Locate the cell with the specified text and output its [X, Y] center coordinate. 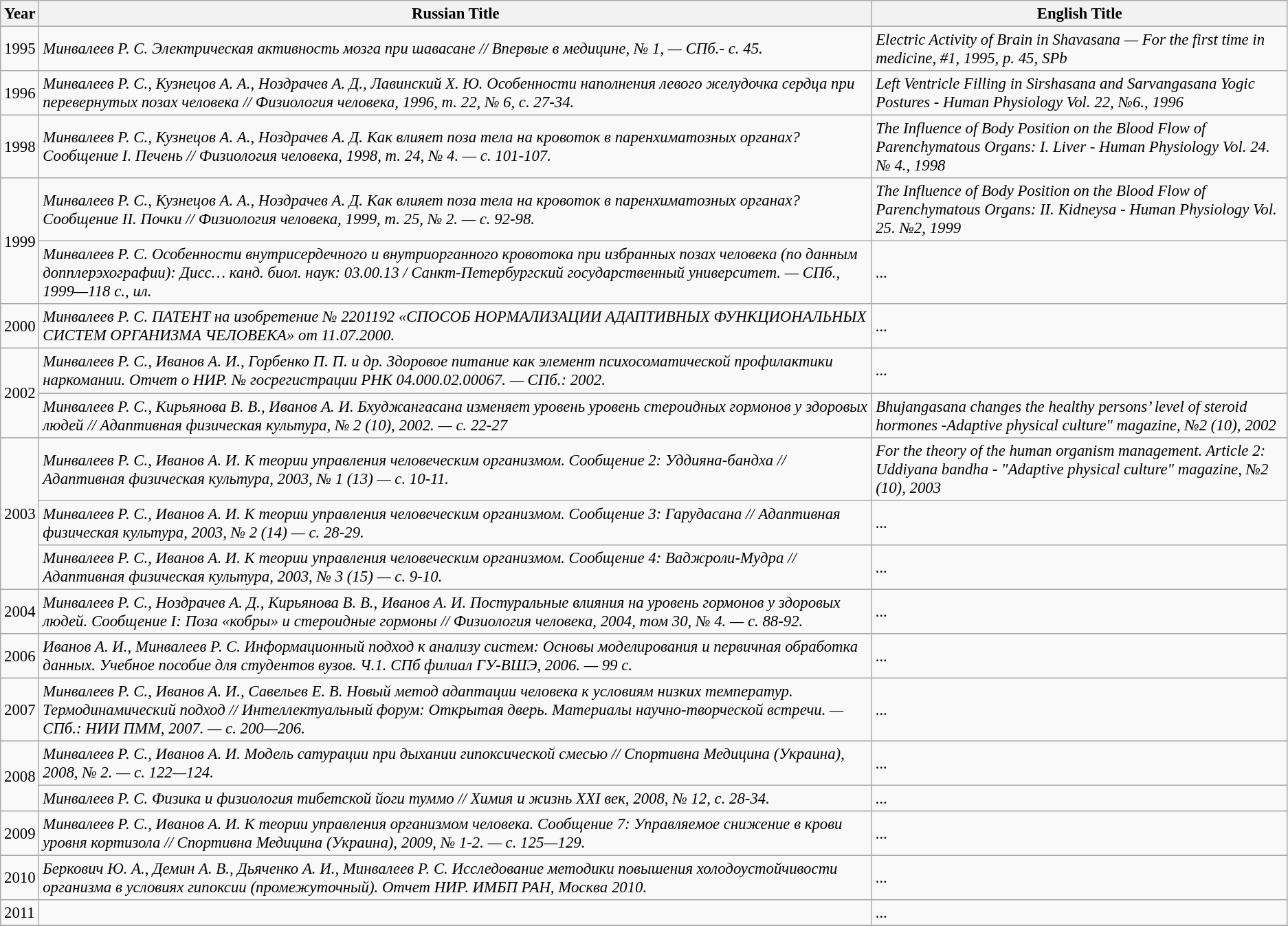
2002 [20, 393]
2007 [20, 709]
Left Ventricle Filling in Sirshasana and Sarvangasana Yogic Postures - Human Physiology Vol. 22, №6., 1996 [1080, 93]
1999 [20, 241]
2009 [20, 833]
2011 [20, 913]
Bhujangasana changes the healthy persons’ level of steroid hormones -Adaptive physical culture" magazine, №2 (10), 2002 [1080, 415]
1998 [20, 147]
1995 [20, 49]
Russian Title [456, 14]
2010 [20, 879]
For the theory of the human organism management. Article 2: Uddiyana bandha - "Adaptive physical culture" magazine, №2 (10), 2003 [1080, 469]
2006 [20, 656]
The Influence of Body Position on the Blood Flow of Parenchymatous Organs: I. Liver - Human Physiology Vol. 24. № 4., 1998 [1080, 147]
English Title [1080, 14]
The Influence of Body Position on the Blood Flow of Parenchymatous Organs: II. Kidneysа - Human Physiology Vol. 25. №2, 1999 [1080, 210]
2000 [20, 326]
Минвалеев Р. С., Иванов А. И. Модель сатурации при дыхании гипоксической смесью // Спортивна Медицина (Украина), 2008, № 2. — с. 122—124. [456, 763]
Минвалеев Р. С. Физика и физиология тибетской йоги туммо // Химия и жизнь XXI век, 2008, № 12, с. 28-34. [456, 798]
2008 [20, 776]
Минвалеев Р. С. Электрическая активность мозга при шавасане // Впервые в медицине, № 1, — СПб.- с. 45. [456, 49]
2004 [20, 612]
Минвалеев Р. С. ПАТЕНТ на изобретение № 2201192 «СПОСОБ НОРМАЛИЗАЦИИ АДАПТИВНЫХ ФУНКЦИОНАЛЬНЫХ СИСТЕМ ОРГАНИЗМА ЧЕЛОВЕКА» от 11.07.2000. [456, 326]
1996 [20, 93]
Year [20, 14]
Electric Activity of Brain in Shavasana — For the first time in medicine, #1, 1995, p. 45, SPb [1080, 49]
2003 [20, 513]
